Pinpoint the cell where the given text exists, returning its (x, y) midpoint coordinate. 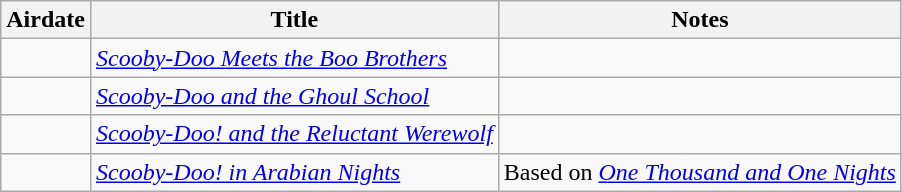
Airdate (46, 20)
Notes (700, 20)
Scooby-Doo! in Arabian Nights (294, 172)
Scooby-Doo! and the Reluctant Werewolf (294, 134)
Based on One Thousand and One Nights (700, 172)
Scooby-Doo Meets the Boo Brothers (294, 58)
Scooby-Doo and the Ghoul School (294, 96)
Title (294, 20)
